Determine the [x, y] coordinate at the center of the cell enclosing the given text.  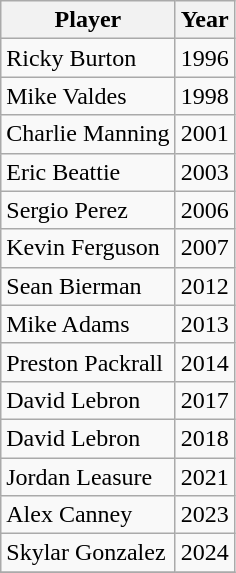
Year [204, 20]
Ricky Burton [88, 58]
2006 [204, 210]
1998 [204, 96]
Mike Valdes [88, 96]
Kevin Ferguson [88, 248]
Sergio Perez [88, 210]
Preston Packrall [88, 362]
Charlie Manning [88, 134]
2024 [204, 553]
1996 [204, 58]
2021 [204, 477]
2007 [204, 248]
Mike Adams [88, 324]
Player [88, 20]
2023 [204, 515]
Alex Canney [88, 515]
2018 [204, 438]
Jordan Leasure [88, 477]
Eric Beattie [88, 172]
2003 [204, 172]
2001 [204, 134]
Sean Bierman [88, 286]
2014 [204, 362]
2017 [204, 400]
2013 [204, 324]
Skylar Gonzalez [88, 553]
2012 [204, 286]
